Find where the given text appears and provide that cell's center as (X, Y) coordinate. 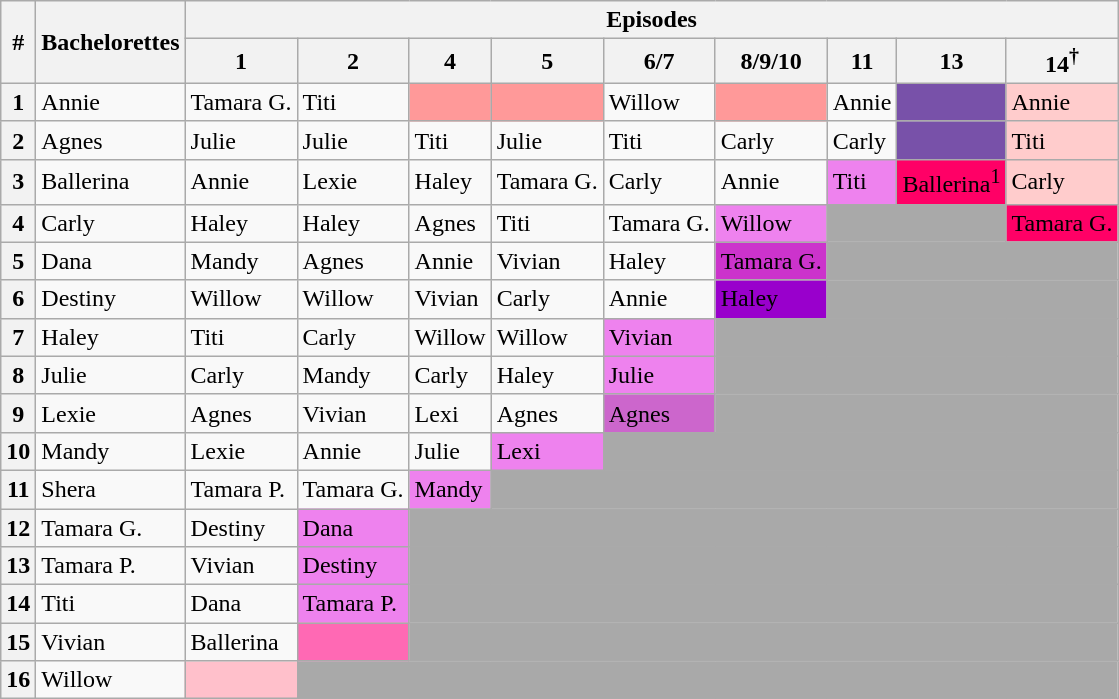
7 (18, 337)
Shera (110, 489)
Episodes (652, 20)
8 (18, 375)
Ballerina1 (952, 182)
14† (1062, 62)
8/9/10 (771, 62)
14 (18, 604)
6/7 (659, 62)
# (18, 42)
12 (18, 528)
3 (18, 182)
10 (18, 451)
15 (18, 642)
16 (18, 680)
Bachelorettes (110, 42)
9 (18, 413)
6 (18, 299)
